Provide the (x, y) coordinate of the cell's center where the given text is located.  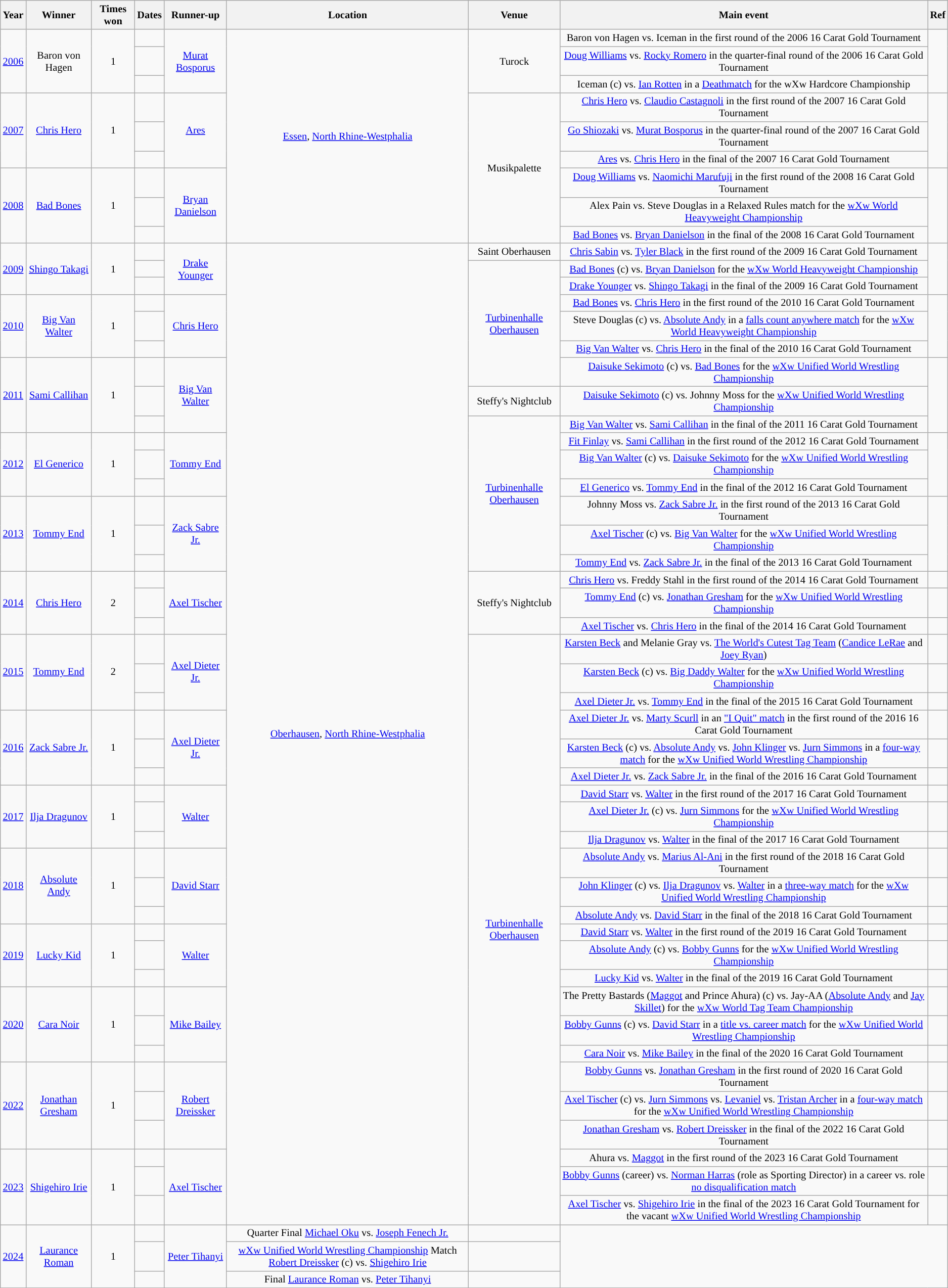
Daisuke Sekimoto (c) vs. Johnny Moss for the wXw Unified World Wrestling Championship (743, 401)
David Starr vs. Walter in the first round of the 2017 16 Carat Gold Tournament (743, 794)
Ahura vs. Maggot in the first round of the 2023 16 Carat Gold Tournament (743, 1158)
2022 (13, 1106)
Dates (149, 15)
Cara Noir (59, 1024)
2023 (13, 1187)
2014 (13, 603)
Ref (938, 15)
Baron von Hagen vs. Iceman in the first round of the 2006 16 Carat Gold Tournament (743, 38)
Bryan Danielson (195, 205)
Sami Callihan (59, 395)
Mike Bailey (195, 1024)
Ares (195, 130)
Drake Younger vs. Shingo Takagi in the final of the 2009 16 Carat Gold Tournament (743, 286)
Quarter Final Michael Oku vs. Joseph Fenech Jr. (348, 1233)
Murat Bosporus (195, 61)
Musikpalette (514, 168)
Bad Bones vs. Chris Hero in the first round of the 2010 16 Carat Gold Tournament (743, 303)
Chris Hero vs. Freddy Stahl in the first round of the 2014 16 Carat Gold Tournament (743, 580)
David Starr (195, 886)
Chris Sabin vs. Tyler Black in the first round of the 2009 16 Carat Gold Tournament (743, 252)
Karsten Beck (c) vs. Absolute Andy vs. John Klinger vs. Jurn Simmons in a four-way match for the wXw Unified World Wrestling Championship (743, 753)
2008 (13, 205)
2013 (13, 534)
Johnny Moss vs. Zack Sabre Jr. in the first round of the 2013 16 Carat Gold Tournament (743, 511)
Main event (743, 15)
Oberhausen, North Rhine-Westphalia (348, 734)
Axel Tischer (c) vs. Big Van Walter for the wXw Unified World Wrestling Championship (743, 539)
Turock (514, 61)
Times won (113, 15)
wXw Unified World Wrestling Championship Match Robert Dreissker (c) vs. Shigehiro Irie (348, 1256)
David Starr vs. Walter in the first round of the 2019 16 Carat Gold Tournament (743, 932)
Lucky Kid vs. Walter in the final of the 2019 16 Carat Gold Tournament (743, 978)
Chris Hero vs. Claudio Castagnoli in the first round of the 2007 16 Carat Gold Tournament (743, 107)
Peter Tihanyi (195, 1256)
Fit Finlay vs. Sami Callihan in the first round of the 2012 16 Carat Gold Tournament (743, 441)
Axel Tischer vs. Shigehiro Irie in the final of the 2023 16 Carat Gold Tournament for the vacant wXw Unified World Wrestling Championship (743, 1210)
Tommy End vs. Zack Sabre Jr. in the final of the 2013 16 Carat Gold Tournament (743, 563)
Karsten Beck (c) vs. Big Daddy Walter for the wXw Unified World Wrestling Championship (743, 678)
2018 (13, 886)
Axel Tischer vs. Chris Hero in the final of the 2014 16 Carat Gold Tournament (743, 626)
Venue (514, 15)
Absolute Andy vs. David Starr in the final of the 2018 16 Carat Gold Tournament (743, 915)
Ilja Dragunov vs. Walter in the final of the 2017 16 Carat Gold Tournament (743, 840)
Bobby Gunns (career) vs. Norman Harras (role as Sporting Director) in a career vs. role no disqualification match (743, 1181)
Location (348, 15)
2015 (13, 672)
2007 (13, 130)
Alex Pain vs. Steve Douglas in a Relaxed Rules match for the wXw World Heavyweight Championship (743, 212)
2019 (13, 955)
Karsten Beck and Melanie Gray vs. The World's Cutest Tag Team (Candice LeRae and Joey Ryan) (743, 649)
El Generico vs. Tommy End in the final of the 2012 16 Carat Gold Tournament (743, 487)
Bad Bones vs. Bryan Danielson in the final of the 2008 16 Carat Gold Tournament (743, 235)
Steve Douglas (c) vs. Absolute Andy in a falls count anywhere match for the wXw World Heavyweight Championship (743, 326)
Axel Dieter Jr. vs. Marty Scurll in an "I Quit" match in the first round of the 2016 16 Carat Gold Tournament (743, 724)
Cara Noir vs. Mike Bailey in the final of the 2020 16 Carat Gold Tournament (743, 1053)
2020 (13, 1024)
Iceman (c) vs. Ian Rotten in a Deathmatch for the wXw Hardcore Championship (743, 84)
Year (13, 15)
Go Shiozaki vs. Murat Bosporus in the quarter-final round of the 2007 16 Carat Gold Tournament (743, 136)
Shigehiro Irie (59, 1187)
Saint Oberhausen (514, 252)
Lucky Kid (59, 955)
2009 (13, 269)
Absolute Andy vs. Marius Al-Ani in the first round of the 2018 16 Carat Gold Tournament (743, 863)
Bobby Gunns vs. Jonathan Gresham in the first round of 2020 16 Carat Gold Tournament (743, 1077)
Drake Younger (195, 269)
Doug Williams vs. Rocky Romero in the quarter-final round of the 2006 16 Carat Gold Tournament (743, 61)
Bad Bones (59, 205)
Winner (59, 15)
Robert Dreissker (195, 1106)
Laurance Roman (59, 1256)
Shingo Takagi (59, 269)
Axel Dieter Jr. vs. Zack Sabre Jr. in the final of the 2016 16 Carat Gold Tournament (743, 776)
Bobby Gunns (c) vs. David Starr in a title vs. career match for the wXw Unified World Wrestling Championship (743, 1030)
Absolute Andy (59, 886)
Tommy End (c) vs. Jonathan Gresham for the wXw Unified World Wrestling Championship (743, 603)
2011 (13, 395)
Jonathan Gresham (59, 1106)
2017 (13, 817)
Jonathan Gresham vs. Robert Dreissker in the final of the 2022 16 Carat Gold Tournament (743, 1135)
Big Van Walter vs. Sami Callihan in the final of the 2011 16 Carat Gold Tournament (743, 424)
Essen, North Rhine-Westphalia (348, 136)
2010 (13, 326)
2024 (13, 1256)
Axel Dieter Jr. vs. Tommy End in the final of the 2015 16 Carat Gold Tournament (743, 701)
2016 (13, 747)
Big Van Walter vs. Chris Hero in the final of the 2010 16 Carat Gold Tournament (743, 349)
Ilja Dragunov (59, 817)
El Generico (59, 464)
Bad Bones (c) vs. Bryan Danielson for the wXw World Heavyweight Championship (743, 269)
Daisuke Sekimoto (c) vs. Bad Bones for the wXw Unified World Wrestling Championship (743, 372)
Ares vs. Chris Hero in the final of the 2007 16 Carat Gold Tournament (743, 159)
John Klinger (c) vs. Ilja Dragunov vs. Walter in a three-way match for the wXw Unified World Wrestling Championship (743, 892)
Axel Dieter Jr. (c) vs. Jurn Simmons for the wXw Unified World Wrestling Championship (743, 816)
Doug Williams vs. Naomichi Marufuji in the first round of the 2008 16 Carat Gold Tournament (743, 182)
2006 (13, 61)
The Pretty Bastards (Maggot and Prince Ahura) (c) vs. Jay-AA (Absolute Andy and Jay Skillet) for the wXw World Tag Team Championship (743, 1001)
Axel Tischer (c) vs. Jurn Simmons vs. Levaniel vs. Tristan Archer in a four-way match for the wXw Unified World Wrestling Championship (743, 1106)
Final Laurance Roman vs. Peter Tihanyi (348, 1279)
Runner-up (195, 15)
Baron von Hagen (59, 61)
2012 (13, 464)
Big Van Walter (c) vs. Daisuke Sekimoto for the wXw Unified World Wrestling Championship (743, 464)
Absolute Andy (c) vs. Bobby Gunns for the wXw Unified World Wrestling Championship (743, 955)
